Output the [x, y] coordinate of the center of the cell containing the given text.  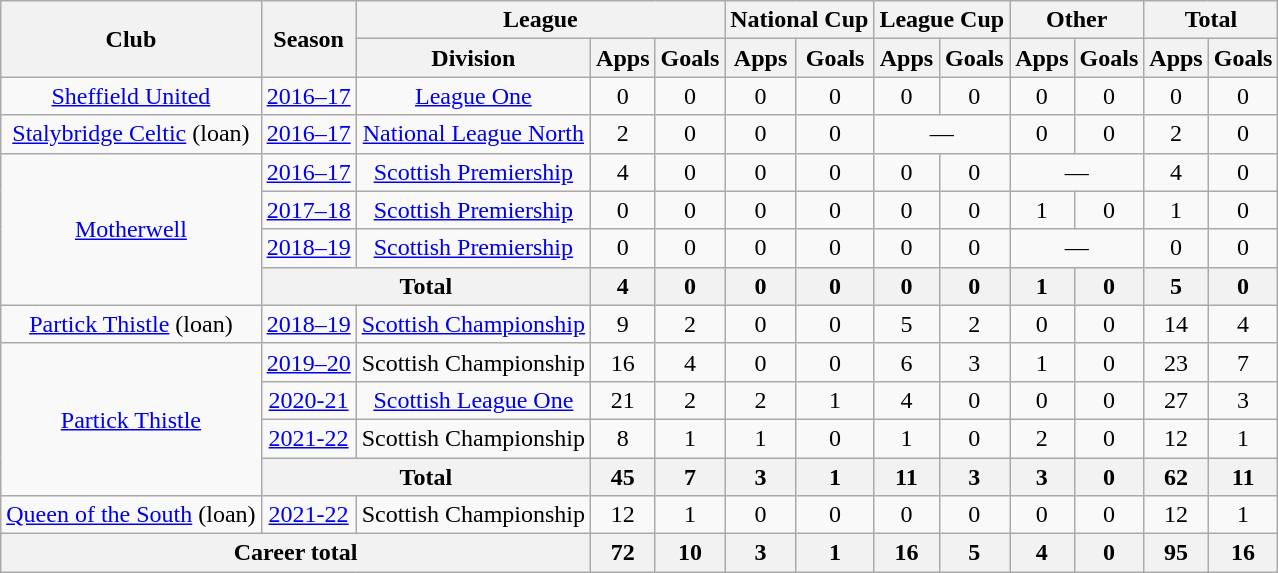
21 [623, 400]
2017–18 [308, 210]
Season [308, 39]
League Cup [942, 20]
Queen of the South (loan) [131, 515]
Scottish League One [473, 400]
2020-21 [308, 400]
23 [1176, 362]
45 [623, 477]
Partick Thistle [131, 419]
Other [1077, 20]
6 [906, 362]
9 [623, 324]
Sheffield United [131, 96]
2019–20 [308, 362]
62 [1176, 477]
Motherwell [131, 229]
League One [473, 96]
14 [1176, 324]
National Cup [800, 20]
Division [473, 58]
27 [1176, 400]
10 [690, 553]
95 [1176, 553]
Stalybridge Celtic (loan) [131, 134]
72 [623, 553]
League [540, 20]
National League North [473, 134]
Career total [296, 553]
Partick Thistle (loan) [131, 324]
8 [623, 438]
Club [131, 39]
